Determine the [x, y] coordinate at the center of the cell enclosing the given text.  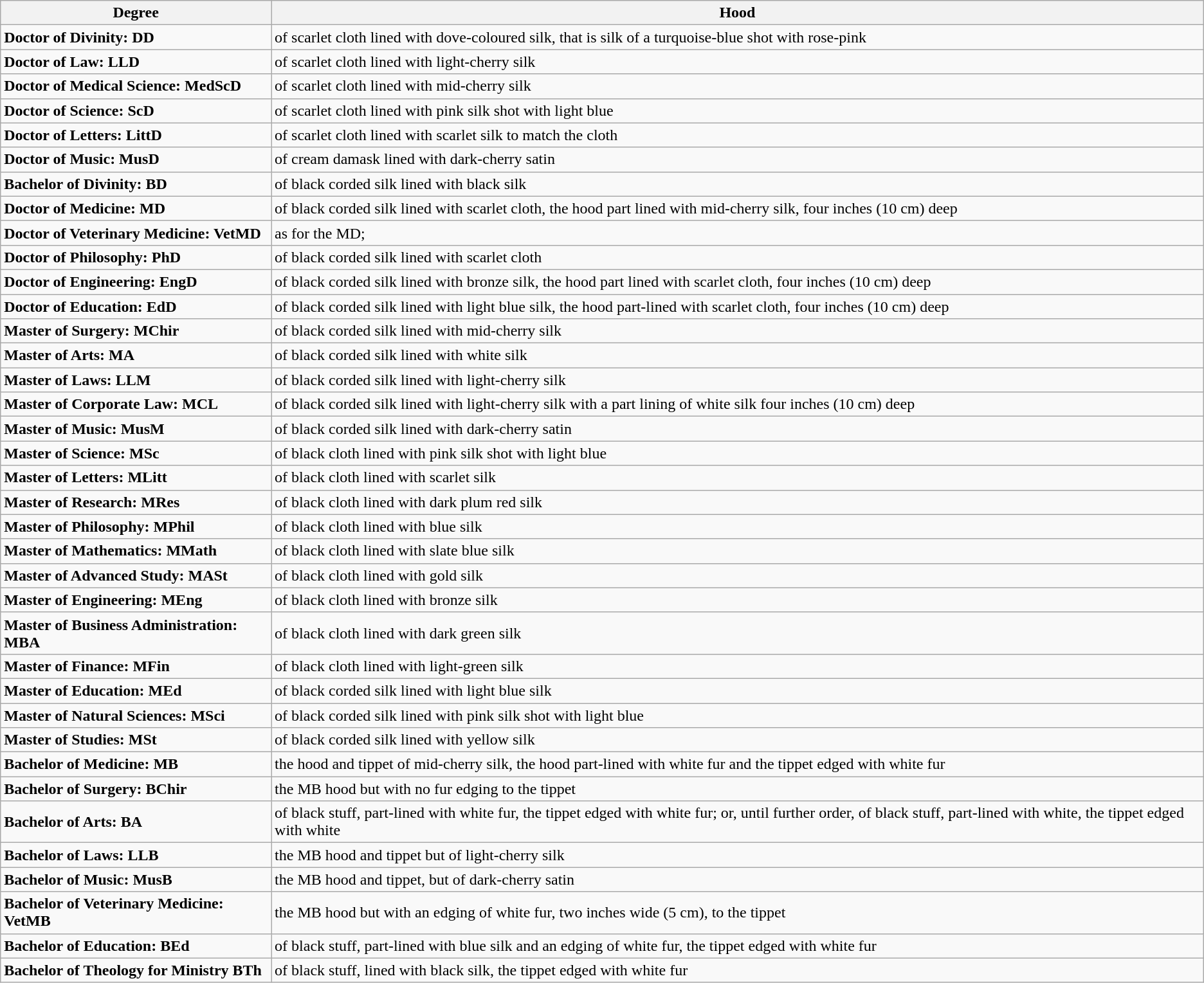
of black corded silk lined with light blue silk, the hood part-lined with scarlet cloth, four inches (10 cm) deep [738, 307]
of black stuff, lined with black silk, the tippet edged with white fur [738, 970]
Master of Research: MRes [136, 502]
of black corded silk lined with light-cherry silk with a part lining of white silk four inches (10 cm) deep [738, 404]
Master of Education: MEd [136, 690]
Bachelor of Theology for Ministry BTh [136, 970]
Doctor of Letters: LittD [136, 135]
Doctor of Divinity: DD [136, 37]
Master of Natural Sciences: MSci [136, 716]
of black cloth lined with bronze silk [738, 600]
Master of Business Administration: MBA [136, 633]
Master of Surgery: MChir [136, 331]
Master of Letters: MLitt [136, 478]
of black corded silk lined with white silk [738, 356]
of black corded silk lined with dark-cherry satin [738, 429]
the MB hood and tippet, but of dark-cherry satin [738, 879]
of scarlet cloth lined with light-cherry silk [738, 62]
Doctor of Engineering: EngD [136, 282]
Master of Studies: MSt [136, 740]
the hood and tippet of mid-cherry silk, the hood part-lined with white fur and the tippet edged with white fur [738, 764]
the MB hood but with no fur edging to the tippet [738, 789]
Bachelor of Education: BEd [136, 946]
Master of Music: MusM [136, 429]
Doctor of Veterinary Medicine: VetMD [136, 233]
Doctor of Medical Science: MedScD [136, 86]
of scarlet cloth lined with pink silk shot with light blue [738, 111]
of black corded silk lined with scarlet cloth [738, 257]
Bachelor of Surgery: BChir [136, 789]
Master of Advanced Study: MASt [136, 575]
of black cloth lined with blue silk [738, 527]
Master of Science: MSc [136, 453]
Master of Mathematics: MMath [136, 551]
Degree [136, 13]
Doctor of Medicine: MD [136, 208]
Doctor of Science: ScD [136, 111]
of cream damask lined with dark-cherry satin [738, 159]
Master of Finance: MFin [136, 666]
Hood [738, 13]
Bachelor of Medicine: MB [136, 764]
the MB hood and tippet but of light-cherry silk [738, 855]
of black cloth lined with scarlet silk [738, 478]
Master of Engineering: MEng [136, 600]
Doctor of Philosophy: PhD [136, 257]
Master of Arts: MA [136, 356]
of black corded silk lined with pink silk shot with light blue [738, 716]
Doctor of Law: LLD [136, 62]
Doctor of Education: EdD [136, 307]
as for the MD; [738, 233]
of black corded silk lined with mid-cherry silk [738, 331]
the MB hood but with an edging of white fur, two inches wide (5 cm), to the tippet [738, 913]
of black corded silk lined with yellow silk [738, 740]
of black cloth lined with gold silk [738, 575]
of black corded silk lined with black silk [738, 184]
of black cloth lined with dark plum red silk [738, 502]
Master of Laws: LLM [136, 380]
of scarlet cloth lined with scarlet silk to match the cloth [738, 135]
of black cloth lined with dark green silk [738, 633]
of black stuff, part-lined with blue silk and an edging of white fur, the tippet edged with white fur [738, 946]
of scarlet cloth lined with dove-coloured silk, that is silk of a turquoise-blue shot with rose-pink [738, 37]
Bachelor of Veterinary Medicine: VetMB [136, 913]
Master of Corporate Law: MCL [136, 404]
Master of Philosophy: MPhil [136, 527]
of black cloth lined with light-green silk [738, 666]
of black corded silk lined with bronze silk, the hood part lined with scarlet cloth, four inches (10 cm) deep [738, 282]
Bachelor of Music: MusB [136, 879]
of black corded silk lined with light-cherry silk [738, 380]
of black corded silk lined with light blue silk [738, 690]
of scarlet cloth lined with mid-cherry silk [738, 86]
of black cloth lined with pink silk shot with light blue [738, 453]
Doctor of Music: MusD [136, 159]
of black corded silk lined with scarlet cloth, the hood part lined with mid-cherry silk, four inches (10 cm) deep [738, 208]
of black cloth lined with slate blue silk [738, 551]
Bachelor of Arts: BA [136, 822]
Bachelor of Divinity: BD [136, 184]
Bachelor of Laws: LLB [136, 855]
